For the text-containing cell, return its midpoint in [X, Y] coordinate format. 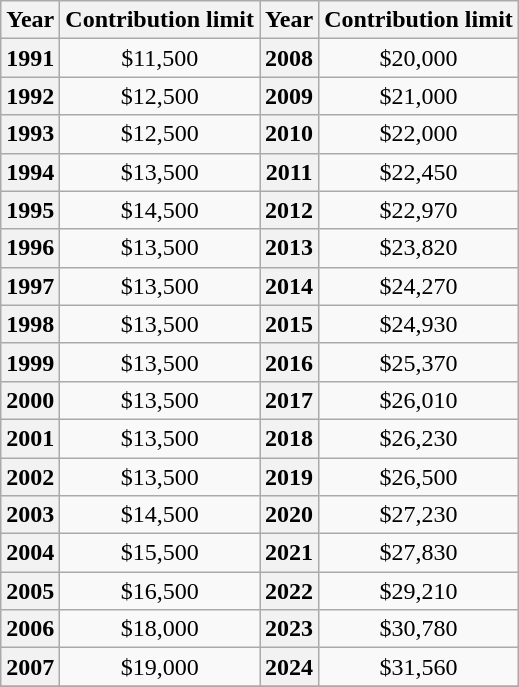
$24,270 [419, 286]
$27,230 [419, 515]
2020 [290, 515]
2019 [290, 477]
$16,500 [160, 591]
$30,780 [419, 629]
$26,010 [419, 400]
1994 [30, 172]
2022 [290, 591]
1999 [30, 362]
2003 [30, 515]
2008 [290, 58]
$11,500 [160, 58]
2006 [30, 629]
$15,500 [160, 553]
$26,230 [419, 438]
2011 [290, 172]
1998 [30, 324]
2010 [290, 134]
2018 [290, 438]
2002 [30, 477]
1997 [30, 286]
$22,970 [419, 210]
2015 [290, 324]
$22,000 [419, 134]
2023 [290, 629]
2012 [290, 210]
2005 [30, 591]
2000 [30, 400]
$25,370 [419, 362]
$19,000 [160, 667]
$29,210 [419, 591]
$21,000 [419, 96]
2007 [30, 667]
$27,830 [419, 553]
2016 [290, 362]
2009 [290, 96]
$23,820 [419, 248]
2013 [290, 248]
$20,000 [419, 58]
$22,450 [419, 172]
1992 [30, 96]
$24,930 [419, 324]
2001 [30, 438]
2024 [290, 667]
2017 [290, 400]
1995 [30, 210]
$26,500 [419, 477]
2004 [30, 553]
$18,000 [160, 629]
1991 [30, 58]
1996 [30, 248]
2014 [290, 286]
$31,560 [419, 667]
1993 [30, 134]
2021 [290, 553]
